Output the [X, Y] coordinate of the center of the cell containing the given text.  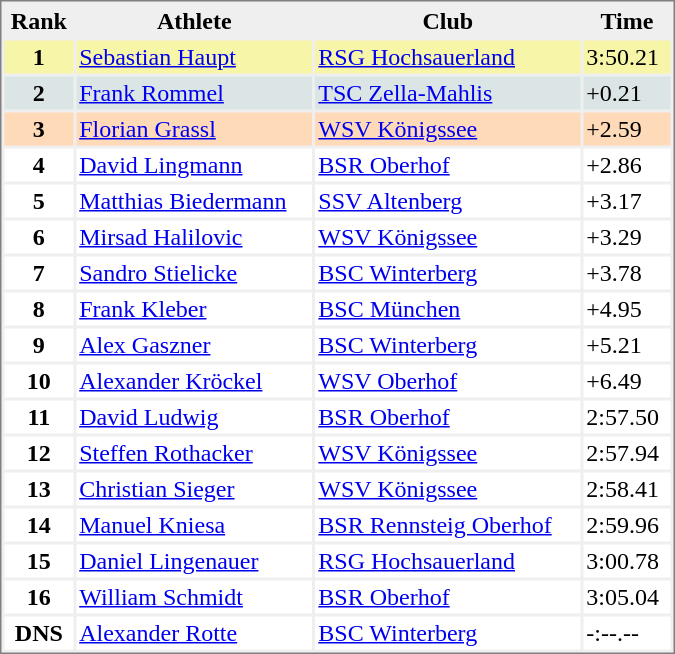
9 [38, 344]
2 [38, 92]
+0.21 [626, 92]
+3.29 [626, 236]
16 [38, 596]
+2.59 [626, 128]
Christian Sieger [194, 488]
12 [38, 452]
2:57.50 [626, 416]
1 [38, 56]
3:50.21 [626, 56]
2:59.96 [626, 524]
6 [38, 236]
+5.21 [626, 344]
TSC Zella-Mahlis [448, 92]
Alexander Rotte [194, 632]
BSC München [448, 308]
14 [38, 524]
Frank Kleber [194, 308]
Frank Rommel [194, 92]
11 [38, 416]
+4.95 [626, 308]
2:57.94 [626, 452]
3:05.04 [626, 596]
Athlete [194, 20]
8 [38, 308]
Sandro Stielicke [194, 272]
+3.17 [626, 200]
+3.78 [626, 272]
5 [38, 200]
WSV Oberhof [448, 380]
3:00.78 [626, 560]
David Lingmann [194, 164]
Sebastian Haupt [194, 56]
Daniel Lingenauer [194, 560]
DNS [38, 632]
10 [38, 380]
Rank [38, 20]
Club [448, 20]
SSV Altenberg [448, 200]
13 [38, 488]
Alex Gaszner [194, 344]
Florian Grassl [194, 128]
15 [38, 560]
Matthias Biedermann [194, 200]
Manuel Kniesa [194, 524]
William Schmidt [194, 596]
Alexander Kröckel [194, 380]
Mirsad Halilovic [194, 236]
4 [38, 164]
-:--.-- [626, 632]
Steffen Rothacker [194, 452]
+2.86 [626, 164]
2:58.41 [626, 488]
3 [38, 128]
Time [626, 20]
+6.49 [626, 380]
BSR Rennsteig Oberhof [448, 524]
7 [38, 272]
David Ludwig [194, 416]
